Detect which cell encompasses the target text, then output its (X, Y) center coordinate. 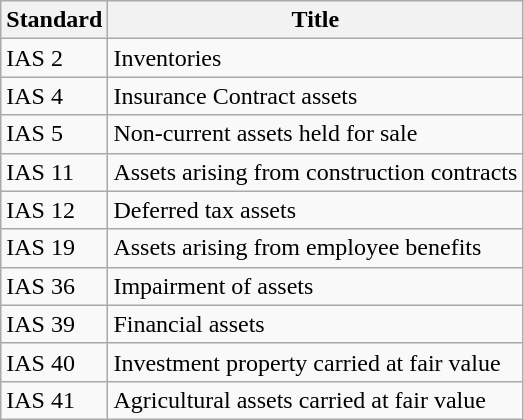
Insurance Contract assets (316, 96)
Investment property carried at fair value (316, 362)
IAS 12 (54, 210)
IAS 40 (54, 362)
Agricultural assets carried at fair value (316, 400)
Standard (54, 20)
IAS 36 (54, 286)
Assets arising from employee benefits (316, 248)
Inventories (316, 58)
IAS 4 (54, 96)
IAS 11 (54, 172)
Financial assets (316, 324)
IAS 39 (54, 324)
Title (316, 20)
Impairment of assets (316, 286)
Assets arising from construction contracts (316, 172)
IAS 41 (54, 400)
IAS 5 (54, 134)
IAS 2 (54, 58)
Deferred tax assets (316, 210)
IAS 19 (54, 248)
Non-current assets held for sale (316, 134)
